Return the (x, y) coordinate for the center point of the cell that contains the specified text.  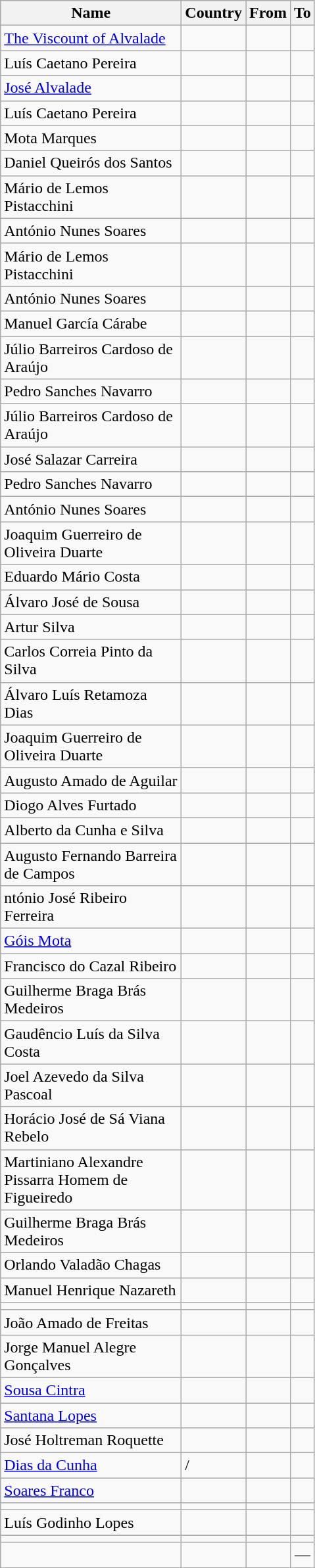
Sousa Cintra (91, 1390)
/ (214, 1465)
Manuel García Cárabe (91, 323)
Álvaro José de Sousa (91, 602)
ntónio José Ribeiro Ferreira (91, 907)
Góis Mota (91, 941)
Artur Silva (91, 627)
— (303, 1555)
Horácio José de Sá Viana Rebelo (91, 1128)
João Amado de Freitas (91, 1322)
Orlando Valadão Chagas (91, 1265)
José Salazar Carreira (91, 459)
Dias da Cunha (91, 1465)
Eduardo Mário Costa (91, 577)
Augusto Fernando Barreira de Campos (91, 864)
Name (91, 13)
Mota Marques (91, 138)
Jorge Manuel Alegre Gonçalves (91, 1356)
José Alvalade (91, 88)
Manuel Henrique Nazareth (91, 1290)
Diogo Alves Furtado (91, 805)
Country (214, 13)
Francisco do Cazal Ribeiro (91, 966)
Augusto Amado de Aguilar (91, 780)
Martiniano Alexandre Pissarra Homem de Figueiredo (91, 1180)
Joel Azevedo da Silva Pascoal (91, 1086)
To (303, 13)
Santana Lopes (91, 1415)
From (268, 13)
Gaudêncio Luís da Silva Costa (91, 1042)
Soares Franco (91, 1490)
José Holtreman Roquette (91, 1441)
Alberto da Cunha e Silva (91, 830)
Álvaro Luís Retamoza Dias (91, 703)
Carlos Correia Pinto da Silva (91, 661)
Daniel Queirós dos Santos (91, 163)
Luís Godinho Lopes (91, 1523)
The Viscount of Alvalade (91, 38)
